Identify which cell holds the provided text, then report its (x, y) central coordinate. 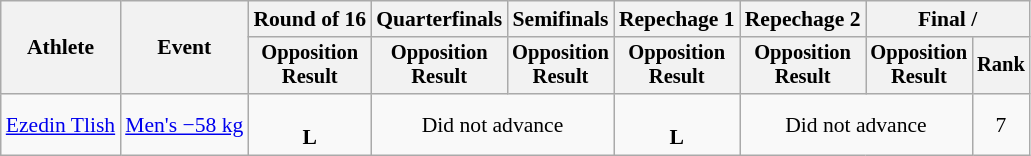
Repechage 2 (803, 19)
Ezedin Tlish (60, 124)
Event (184, 48)
Quarterfinals (439, 19)
Semifinals (560, 19)
Rank (1001, 66)
Final / (948, 19)
Round of 16 (310, 19)
Athlete (60, 48)
Repechage 1 (677, 19)
7 (1001, 124)
Men's −58 kg (184, 124)
